Pinpoint the cell where the given text exists, returning its [x, y] midpoint coordinate. 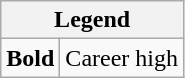
Career high [122, 58]
Legend [92, 20]
Bold [30, 58]
